Return the (X, Y) coordinate for the center point of the cell that contains the specified text.  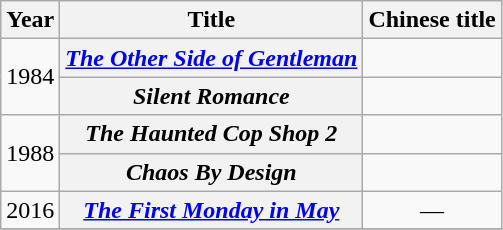
Chinese title (432, 20)
Year (30, 20)
— (432, 210)
2016 (30, 210)
Chaos By Design (212, 172)
Title (212, 20)
The Haunted Cop Shop 2 (212, 134)
1984 (30, 77)
The First Monday in May (212, 210)
1988 (30, 153)
The Other Side of Gentleman (212, 58)
Silent Romance (212, 96)
